Pinpoint the cell where the given text exists, returning its (x, y) midpoint coordinate. 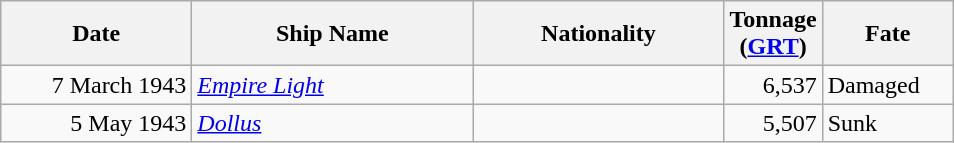
Tonnage(GRT) (773, 34)
Empire Light (332, 85)
7 March 1943 (96, 85)
Ship Name (332, 34)
Sunk (888, 123)
6,537 (773, 85)
5 May 1943 (96, 123)
Fate (888, 34)
Damaged (888, 85)
5,507 (773, 123)
Dollus (332, 123)
Nationality (598, 34)
Date (96, 34)
